From the cell containing the given text, extract its center point as (x, y) coordinate. 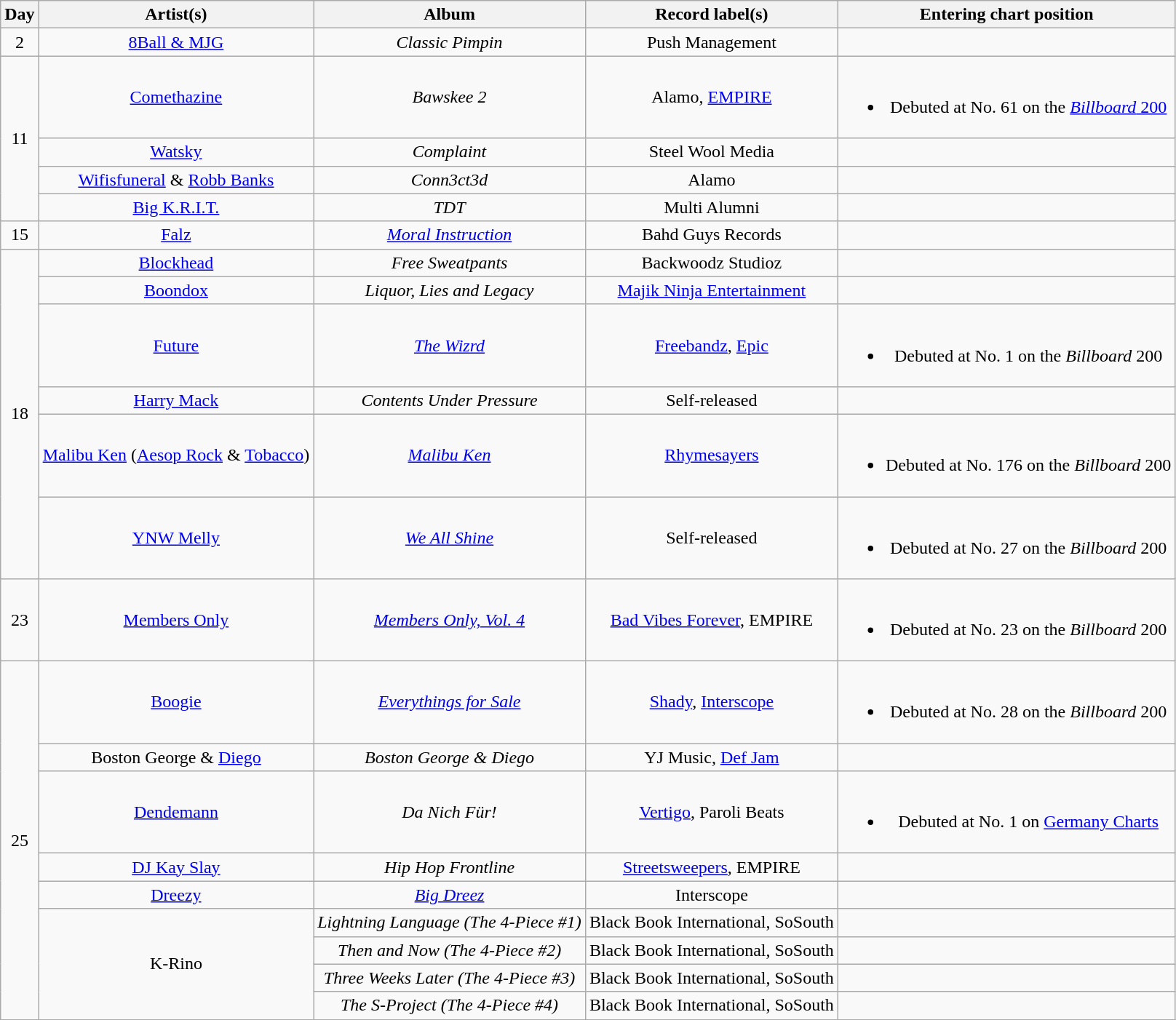
Members Only (176, 620)
TDT (450, 207)
Steel Wool Media (712, 152)
Boondox (176, 290)
Debuted at No. 1 on Germany Charts (1006, 812)
Debuted at No. 28 on the Billboard 200 (1006, 703)
Big Dreez (450, 895)
Bawskee 2 (450, 97)
Record label(s) (712, 15)
Malibu Ken (Aesop Rock & Tobacco) (176, 455)
Complaint (450, 152)
Dendemann (176, 812)
Free Sweatpants (450, 263)
Debuted at No. 27 on the Billboard 200 (1006, 537)
Bad Vibes Forever, EMPIRE (712, 620)
Wifisfuneral & Robb Banks (176, 180)
Comethazine (176, 97)
Boogie (176, 703)
Artist(s) (176, 15)
15 (20, 235)
Majik Ninja Entertainment (712, 290)
Future (176, 345)
18 (20, 413)
11 (20, 138)
Conn3ct3d (450, 180)
Interscope (712, 895)
The Wizrd (450, 345)
Liquor, Lies and Legacy (450, 290)
Contents Under Pressure (450, 400)
Three Weeks Later (The 4-Piece #3) (450, 978)
Harry Mack (176, 400)
Watsky (176, 152)
Album (450, 15)
Lightning Language (The 4-Piece #1) (450, 923)
We All Shine (450, 537)
Shady, Interscope (712, 703)
Classic Pimpin (450, 42)
Then and Now (The 4-Piece #2) (450, 950)
DJ Kay Slay (176, 867)
Da Nich Für! (450, 812)
Blockhead (176, 263)
Big K.R.I.T. (176, 207)
Entering chart position (1006, 15)
Day (20, 15)
YJ Music, Def Jam (712, 757)
Alamo, EMPIRE (712, 97)
Members Only, Vol. 4 (450, 620)
Alamo (712, 180)
25 (20, 841)
Push Management (712, 42)
The S-Project (The 4-Piece #4) (450, 1005)
Everythings for Sale (450, 703)
Hip Hop Frontline (450, 867)
Vertigo, Paroli Beats (712, 812)
Debuted at No. 176 on the Billboard 200 (1006, 455)
Debuted at No. 1 on the Billboard 200 (1006, 345)
Moral Instruction (450, 235)
Backwoodz Studioz (712, 263)
K-Rino (176, 964)
Debuted at No. 61 on the Billboard 200 (1006, 97)
Falz (176, 235)
23 (20, 620)
Freebandz, Epic (712, 345)
Rhymesayers (712, 455)
Malibu Ken (450, 455)
2 (20, 42)
YNW Melly (176, 537)
8Ball & MJG (176, 42)
Multi Alumni (712, 207)
Debuted at No. 23 on the Billboard 200 (1006, 620)
Dreezy (176, 895)
Bahd Guys Records (712, 235)
Streetsweepers, EMPIRE (712, 867)
